Determine the [X, Y] coordinate at the center of the cell enclosing the given text.  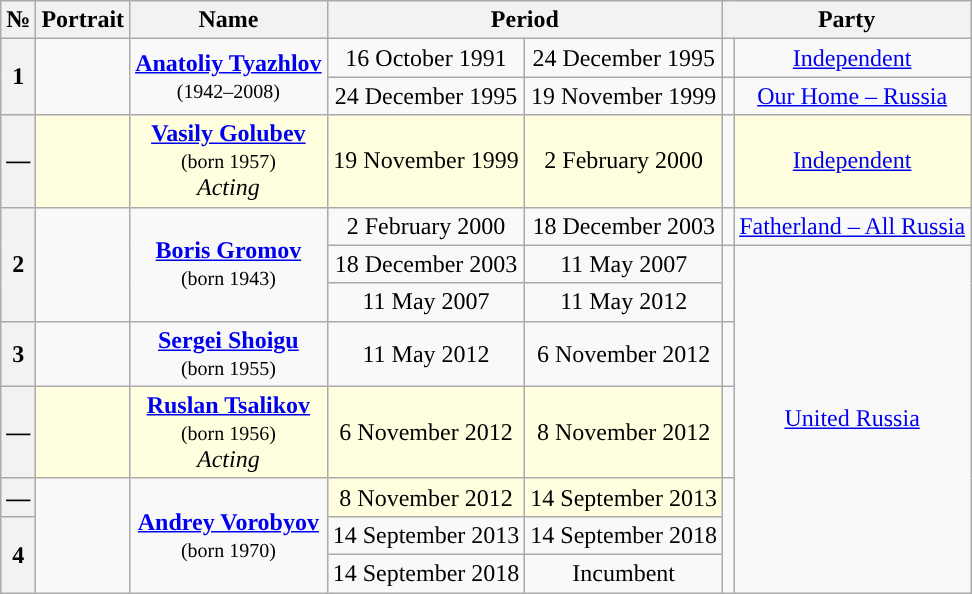
Name [229, 20]
Andrey Vorobyov(born 1970) [229, 535]
4 [18, 554]
№ [18, 20]
Boris Gromov(born 1943) [229, 264]
Fatherland – All Russia [852, 226]
2 [18, 264]
Portrait [83, 20]
Anatoliy Tyazhlov(1942–2008) [229, 77]
3 [18, 354]
Period [524, 20]
Vasily Golubev(born 1957)Acting [229, 161]
Sergei Shoigu(born 1955) [229, 354]
16 October 1991 [426, 58]
1 [18, 77]
United Russia [852, 418]
Party [847, 20]
Our Home – Russia [852, 96]
Ruslan Tsalikov(born 1956)Acting [229, 432]
Incumbent [624, 573]
